Pinpoint the cell where the given text exists, returning its [x, y] midpoint coordinate. 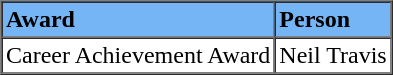
Person [333, 20]
Career Achievement Award [138, 56]
Neil Travis [333, 56]
Award [138, 20]
